Identify which cell holds the provided text, then report its (x, y) central coordinate. 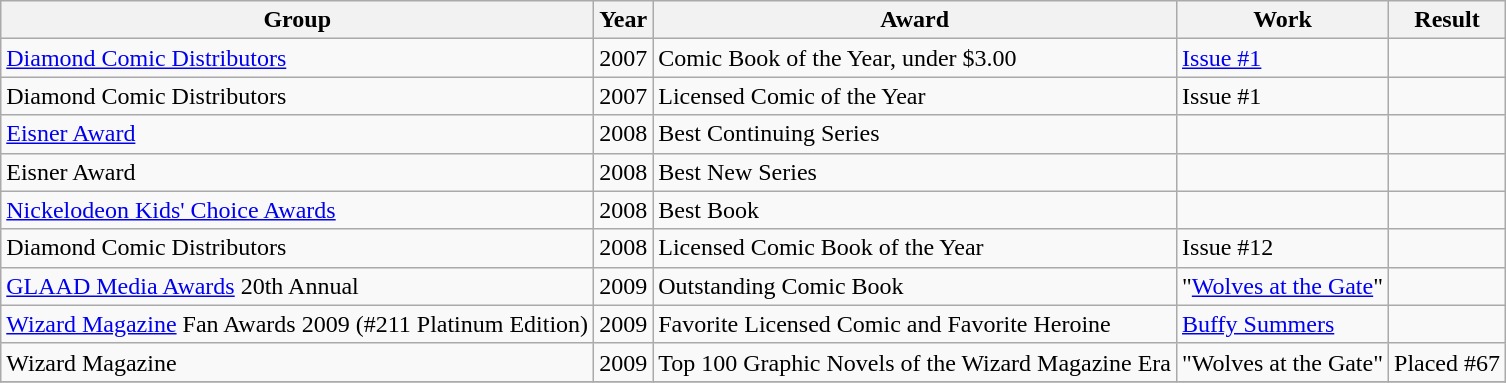
Year (624, 20)
Best Book (915, 210)
Top 100 Graphic Novels of the Wizard Magazine Era (915, 362)
Best Continuing Series (915, 134)
Licensed Comic of the Year (915, 96)
Buffy Summers (1283, 324)
Group (298, 20)
Wizard Magazine (298, 362)
Wizard Magazine Fan Awards 2009 (#211 Platinum Edition) (298, 324)
Result (1448, 20)
Favorite Licensed Comic and Favorite Heroine (915, 324)
Comic Book of the Year, under $3.00 (915, 58)
Outstanding Comic Book (915, 286)
Issue #12 (1283, 248)
Licensed Comic Book of the Year (915, 248)
Work (1283, 20)
Nickelodeon Kids' Choice Awards (298, 210)
Placed #67 (1448, 362)
Best New Series (915, 172)
GLAAD Media Awards 20th Annual (298, 286)
Award (915, 20)
